Provide the (x, y) coordinate of the cell's center where the given text is located.  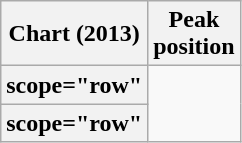
Peakposition (194, 34)
Chart (2013) (74, 34)
